From the cell containing the given text, extract its center point as (x, y) coordinate. 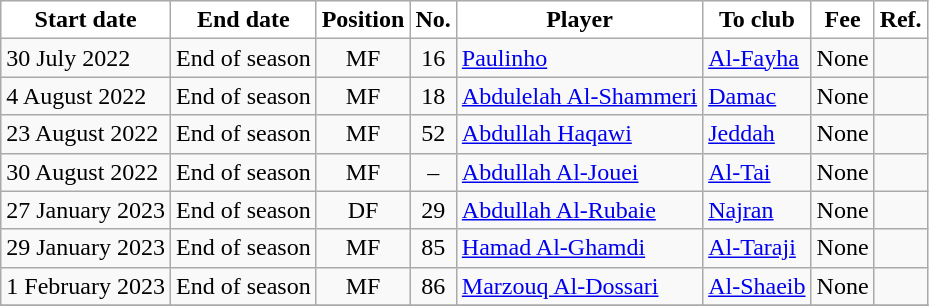
29 January 2023 (86, 248)
Player (579, 20)
86 (433, 286)
Hamad Al-Ghamdi (579, 248)
30 August 2022 (86, 172)
Position (363, 20)
1 February 2023 (86, 286)
Al-Tai (757, 172)
Najran (757, 210)
4 August 2022 (86, 96)
85 (433, 248)
30 July 2022 (86, 58)
Abdullah Al-Jouei (579, 172)
Ref. (900, 20)
Abdulelah Al-Shammeri (579, 96)
DF (363, 210)
Abdullah Al-Rubaie (579, 210)
Damac (757, 96)
– (433, 172)
End date (243, 20)
Start date (86, 20)
Marzouq Al-Dossari (579, 286)
23 August 2022 (86, 134)
To club (757, 20)
27 January 2023 (86, 210)
Jeddah (757, 134)
Al-Taraji (757, 248)
Paulinho (579, 58)
Abdullah Haqawi (579, 134)
16 (433, 58)
18 (433, 96)
52 (433, 134)
29 (433, 210)
No. (433, 20)
Al-Fayha (757, 58)
Al-Shaeib (757, 286)
Fee (842, 20)
